For the text-containing cell, return its midpoint in [X, Y] coordinate format. 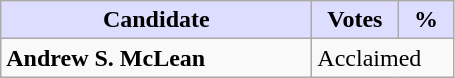
% [426, 20]
Votes [355, 20]
Candidate [156, 20]
Acclaimed [383, 58]
Andrew S. McLean [156, 58]
